For the text-containing cell, return its midpoint in (X, Y) coordinate format. 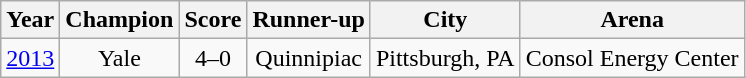
Arena (632, 20)
Consol Energy Center (632, 58)
Quinnipiac (309, 58)
2013 (30, 58)
4–0 (213, 58)
Score (213, 20)
Pittsburgh, PA (445, 58)
Year (30, 20)
Runner-up (309, 20)
Champion (120, 20)
Yale (120, 58)
City (445, 20)
